Detect which cell encompasses the target text, then output its [X, Y] center coordinate. 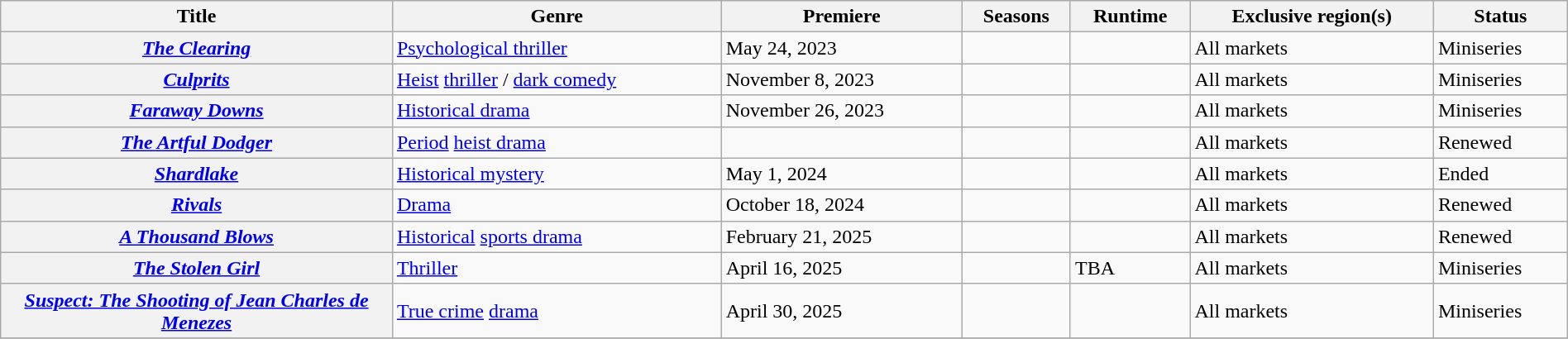
Historical sports drama [557, 236]
Thriller [557, 268]
TBA [1130, 268]
Drama [557, 205]
The Clearing [197, 48]
Psychological thriller [557, 48]
April 30, 2025 [842, 311]
Suspect: The Shooting of Jean Charles de Menezes [197, 311]
Exclusive region(s) [1312, 17]
Historical mystery [557, 174]
Status [1500, 17]
Faraway Downs [197, 111]
Ended [1500, 174]
October 18, 2024 [842, 205]
November 8, 2023 [842, 79]
Rivals [197, 205]
True crime drama [557, 311]
April 16, 2025 [842, 268]
May 24, 2023 [842, 48]
Seasons [1016, 17]
November 26, 2023 [842, 111]
Historical drama [557, 111]
February 21, 2025 [842, 236]
The Stolen Girl [197, 268]
Genre [557, 17]
Premiere [842, 17]
The Artful Dodger [197, 142]
A Thousand Blows [197, 236]
Period heist drama [557, 142]
Title [197, 17]
Heist thriller / dark comedy [557, 79]
Runtime [1130, 17]
May 1, 2024 [842, 174]
Culprits [197, 79]
Shardlake [197, 174]
